Locate the cell with the specified text and output its (x, y) center coordinate. 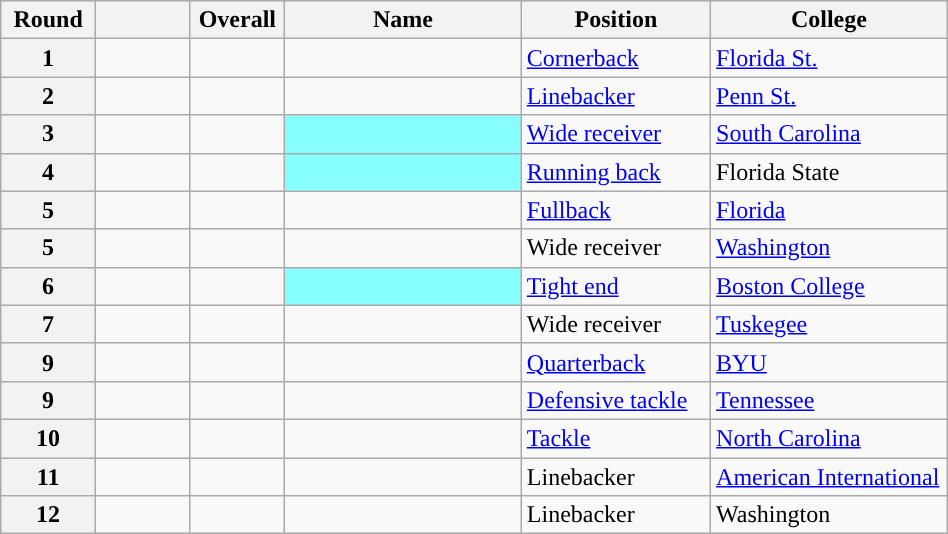
Tackle (616, 438)
Fullback (616, 210)
American International (830, 477)
Defensive tackle (616, 400)
1 (48, 58)
Running back (616, 172)
Penn St. (830, 96)
Boston College (830, 286)
Tight end (616, 286)
Florida State (830, 172)
12 (48, 515)
Overall (238, 20)
Round (48, 20)
11 (48, 477)
Position (616, 20)
Cornerback (616, 58)
Name (404, 20)
College (830, 20)
3 (48, 134)
10 (48, 438)
2 (48, 96)
7 (48, 324)
South Carolina (830, 134)
Florida (830, 210)
Tennessee (830, 400)
BYU (830, 362)
6 (48, 286)
Tuskegee (830, 324)
Quarterback (616, 362)
4 (48, 172)
North Carolina (830, 438)
Florida St. (830, 58)
